From the cell containing the given text, extract its center point as (X, Y) coordinate. 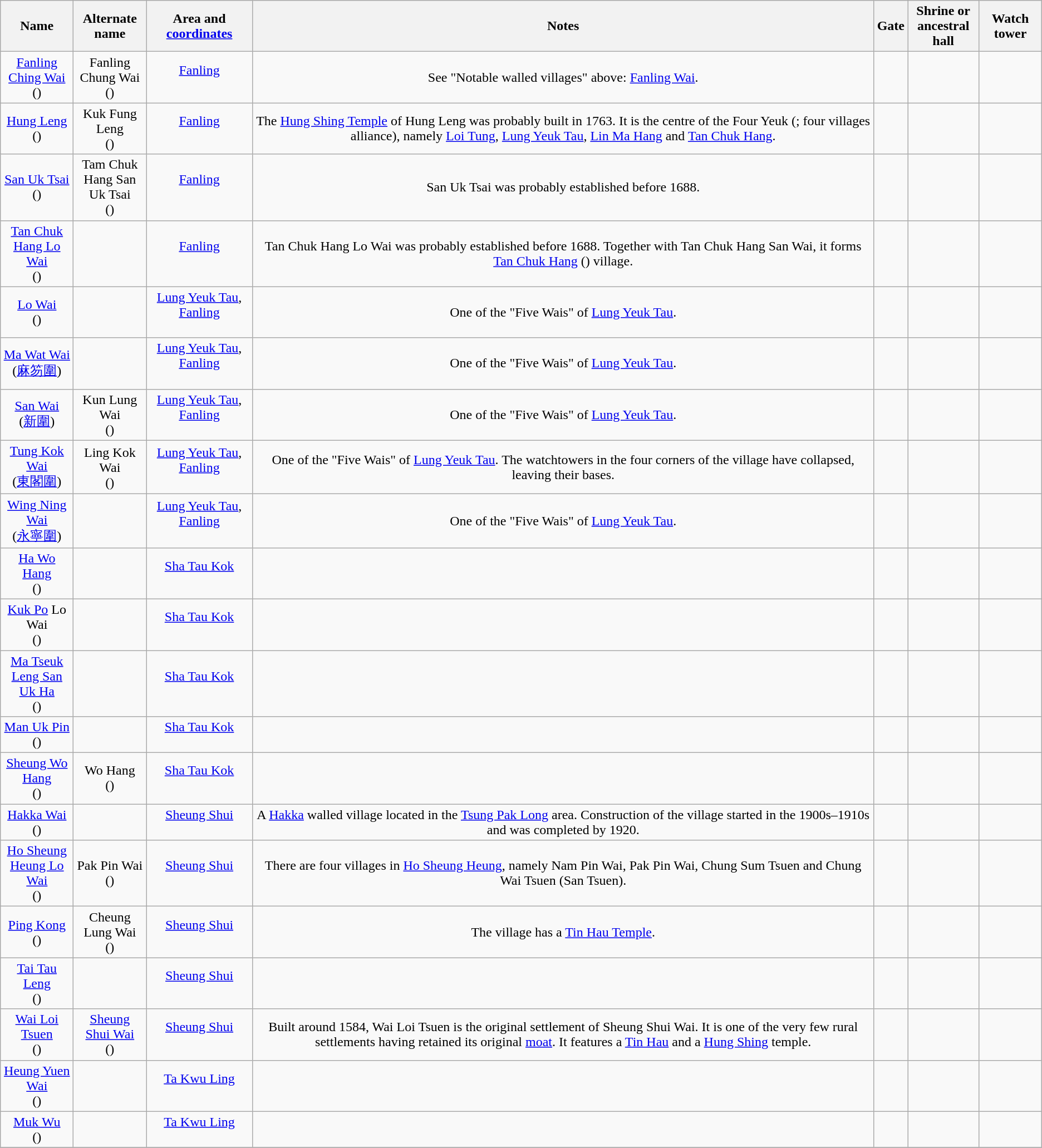
Fanling Ching Wai() (37, 77)
Watch tower (1010, 26)
Alternate name (110, 26)
One of the "Five Wais" of Lung Yeuk Tau. The watchtowers in the four corners of the village have collapsed, leaving their bases. (563, 467)
Area andcoordinates (199, 26)
A Hakka walled village located in the Tsung Pak Long area. Construction of the village started in the 1900s–1910s and was completed by 1920. (563, 822)
San Uk Tsai was probably established before 1688. (563, 187)
Kuk Fung Leng() (110, 129)
Tan Chuk Hang Lo Wai was probably established before 1688. Together with Tan Chuk Hang San Wai, it forms Tan Chuk Hang () village. (563, 254)
The village has a Tin Hau Temple. (563, 932)
Ping Kong() (37, 932)
Name (37, 26)
Gate (891, 26)
Fanling Chung Wai() (110, 77)
Tam Chuk Hang San Uk Tsai() (110, 187)
Hung Leng() (37, 129)
Ha Wo Hang() (37, 573)
Lo Wai() (37, 312)
Tung Kok Wai(東閣圍) (37, 467)
Ho Sheung Heung Lo Wai() (37, 874)
Kuk Po Lo Wai() (37, 624)
Wo Hang() (110, 779)
Hakka Wai() (37, 822)
Notes (563, 26)
Wing Ning Wai(永寧圍) (37, 521)
Muk Wu() (37, 1130)
See "Notable walled villages" above: Fanling Wai. (563, 77)
Sheung Wo Hang() (37, 779)
San Wai(新圍) (37, 415)
Tai Tau Leng() (37, 983)
Tan Chuk Hang Lo Wai() (37, 254)
There are four villages in Ho Sheung Heung, namely Nam Pin Wai, Pak Pin Wai, Chung Sum Tsuen and Chung Wai Tsuen (San Tsuen). (563, 874)
Ma Wat Wai(麻笏圍) (37, 363)
Ling Kok Wai() (110, 467)
Pak Pin Wai() (110, 874)
Wai Loi Tsuen() (37, 1034)
Ma Tseuk Leng San Uk Ha() (37, 683)
Man Uk Pin() (37, 735)
Heung Yuen Wai() (37, 1086)
Cheung Lung Wai() (110, 932)
Kun Lung Wai() (110, 415)
Sheung Shui Wai() (110, 1034)
Shrine orancestral hall (943, 26)
San Uk Tsai() (37, 187)
